Pinpoint the cell where the given text exists, returning its (X, Y) midpoint coordinate. 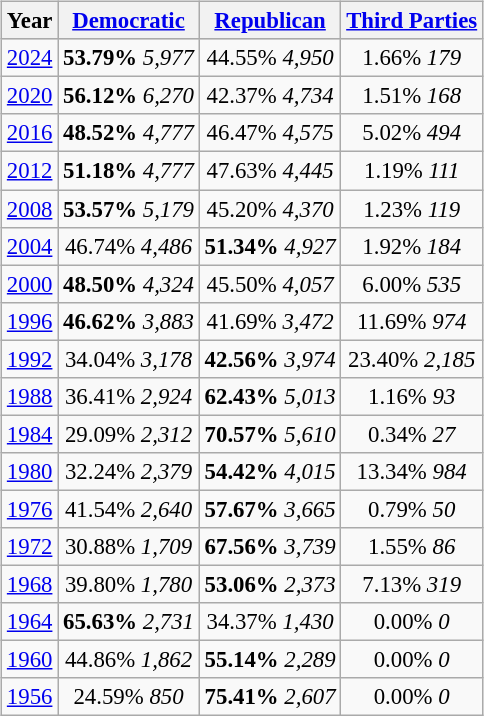
48.52% 4,777 (129, 133)
11.69% 974 (412, 321)
2008 (30, 209)
42.56% 3,974 (270, 359)
13.34% 984 (412, 472)
23.40% 2,185 (412, 359)
1960 (30, 660)
1.51% 168 (412, 96)
48.50% 4,324 (129, 284)
39.80% 1,780 (129, 584)
46.47% 4,575 (270, 133)
5.02% 494 (412, 133)
0.34% 27 (412, 434)
53.06% 2,373 (270, 584)
46.62% 3,883 (129, 321)
36.41% 2,924 (129, 396)
42.37% 4,734 (270, 96)
45.20% 4,370 (270, 209)
1.19% 111 (412, 171)
1984 (30, 434)
62.43% 5,013 (270, 396)
1980 (30, 472)
2016 (30, 133)
2024 (30, 58)
Democratic (129, 21)
41.69% 3,472 (270, 321)
53.79% 5,977 (129, 58)
1996 (30, 321)
2020 (30, 96)
32.24% 2,379 (129, 472)
47.63% 4,445 (270, 171)
34.04% 3,178 (129, 359)
Year (30, 21)
41.54% 2,640 (129, 509)
44.55% 4,950 (270, 58)
29.09% 2,312 (129, 434)
1.55% 86 (412, 547)
55.14% 2,289 (270, 660)
Republican (270, 21)
1.23% 119 (412, 209)
0.79% 50 (412, 509)
1.92% 184 (412, 246)
1956 (30, 697)
75.41% 2,607 (270, 697)
65.63% 2,731 (129, 622)
1964 (30, 622)
57.67% 3,665 (270, 509)
1.66% 179 (412, 58)
53.57% 5,179 (129, 209)
1992 (30, 359)
44.86% 1,862 (129, 660)
24.59% 850 (129, 697)
70.57% 5,610 (270, 434)
45.50% 4,057 (270, 284)
2000 (30, 284)
1.16% 93 (412, 396)
2012 (30, 171)
1972 (30, 547)
56.12% 6,270 (129, 96)
67.56% 3,739 (270, 547)
7.13% 319 (412, 584)
1988 (30, 396)
1968 (30, 584)
51.34% 4,927 (270, 246)
30.88% 1,709 (129, 547)
34.37% 1,430 (270, 622)
6.00% 535 (412, 284)
54.42% 4,015 (270, 472)
1976 (30, 509)
46.74% 4,486 (129, 246)
Third Parties (412, 21)
2004 (30, 246)
51.18% 4,777 (129, 171)
